Find where the given text appears and provide that cell's center as [X, Y] coordinate. 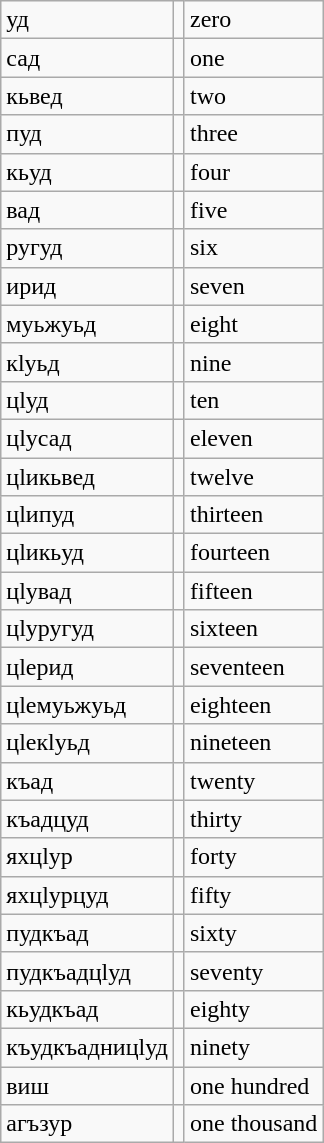
кьвед [88, 96]
муьжуьд [88, 324]
four [253, 172]
ругуд [88, 248]
цlипуд [88, 515]
агъзур [88, 1124]
уд [88, 20]
виш [88, 1085]
цlуругуд [88, 629]
къад [88, 781]
six [253, 248]
кьудкъад [88, 1009]
two [253, 96]
яхцlур [88, 857]
цlувад [88, 591]
twenty [253, 781]
sixty [253, 933]
сад [88, 58]
zero [253, 20]
яхцlурцуд [88, 895]
вад [88, 210]
fifteen [253, 591]
цlикьвед [88, 477]
five [253, 210]
thirteen [253, 515]
ирид [88, 286]
пудкъадцlуд [88, 971]
three [253, 134]
цlуд [88, 400]
thirty [253, 819]
sixteen [253, 629]
eighteen [253, 705]
eight [253, 324]
кlуьд [88, 362]
къадцуд [88, 819]
цlикьуд [88, 553]
пуд [88, 134]
ninety [253, 1047]
цlемуьжуьд [88, 705]
fourteen [253, 553]
пудкъад [88, 933]
eighty [253, 1009]
nine [253, 362]
цlекlуьд [88, 743]
цlусад [88, 438]
one hundred [253, 1085]
fifty [253, 895]
one [253, 58]
seventeen [253, 667]
forty [253, 857]
eleven [253, 438]
ten [253, 400]
къудкъадницlуд [88, 1047]
twelve [253, 477]
кьуд [88, 172]
цlерид [88, 667]
nineteen [253, 743]
seventy [253, 971]
one thousand [253, 1124]
seven [253, 286]
